Scan for the cell matching the given text and deliver its [x, y] coordinate at center. 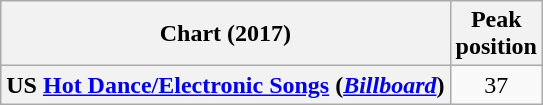
US Hot Dance/Electronic Songs (Billboard) [226, 85]
Peakposition [496, 34]
Chart (2017) [226, 34]
37 [496, 85]
